Return (X, Y) of the center of cell containing provided text 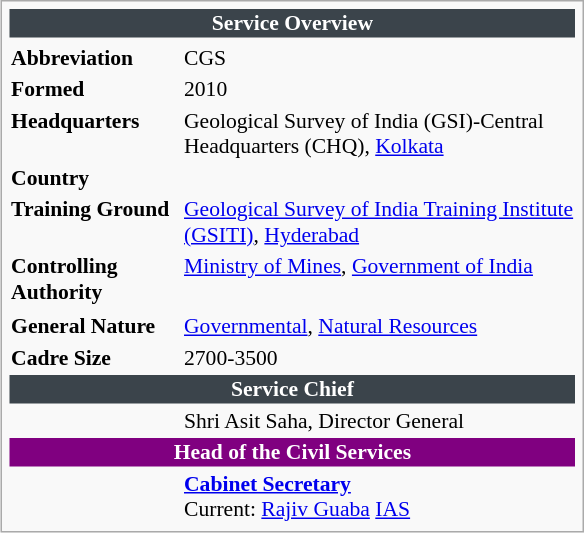
2010 (380, 89)
Head of the Civil Services (293, 452)
Geological Survey of India (GSI)-Central Headquarters (CHQ), Kolkata (380, 133)
Cadre Size (95, 357)
Geological Survey of India Training Institute (GSITI), Hyderabad (380, 222)
Abbreviation (95, 57)
Governmental, Natural Resources (380, 326)
Controlling Authority (95, 279)
Training Ground (95, 222)
Ministry of Mines, Government of India (380, 279)
2700-3500 (380, 357)
Service Chief (293, 389)
Formed (95, 89)
Shri Asit Saha, Director General (380, 420)
Country (95, 177)
General Nature (95, 326)
Service Overview (293, 23)
Cabinet Secretary Current: Rajiv Guaba IAS (380, 496)
Headquarters (95, 133)
CGS (380, 57)
